Find where the given text appears and provide that cell's center as (X, Y) coordinate. 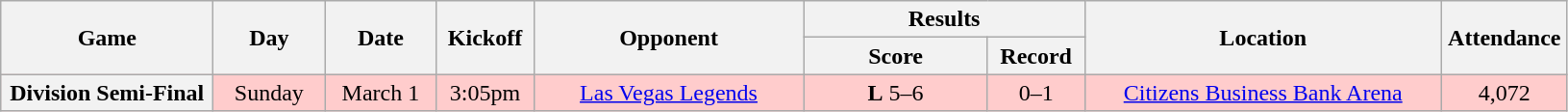
L 5–6 (896, 93)
Kickoff (485, 38)
Score (896, 56)
March 1 (381, 93)
3:05pm (485, 93)
Sunday (269, 93)
Attendance (1504, 38)
Citizens Business Bank Arena (1263, 93)
Date (381, 38)
Results (944, 19)
Day (269, 38)
Record (1036, 56)
4,072 (1504, 93)
Opponent (669, 38)
0–1 (1036, 93)
Game (108, 38)
Division Semi-Final (108, 93)
Location (1263, 38)
Las Vegas Legends (669, 93)
